Output the (x, y) coordinate of the center of the cell containing the given text.  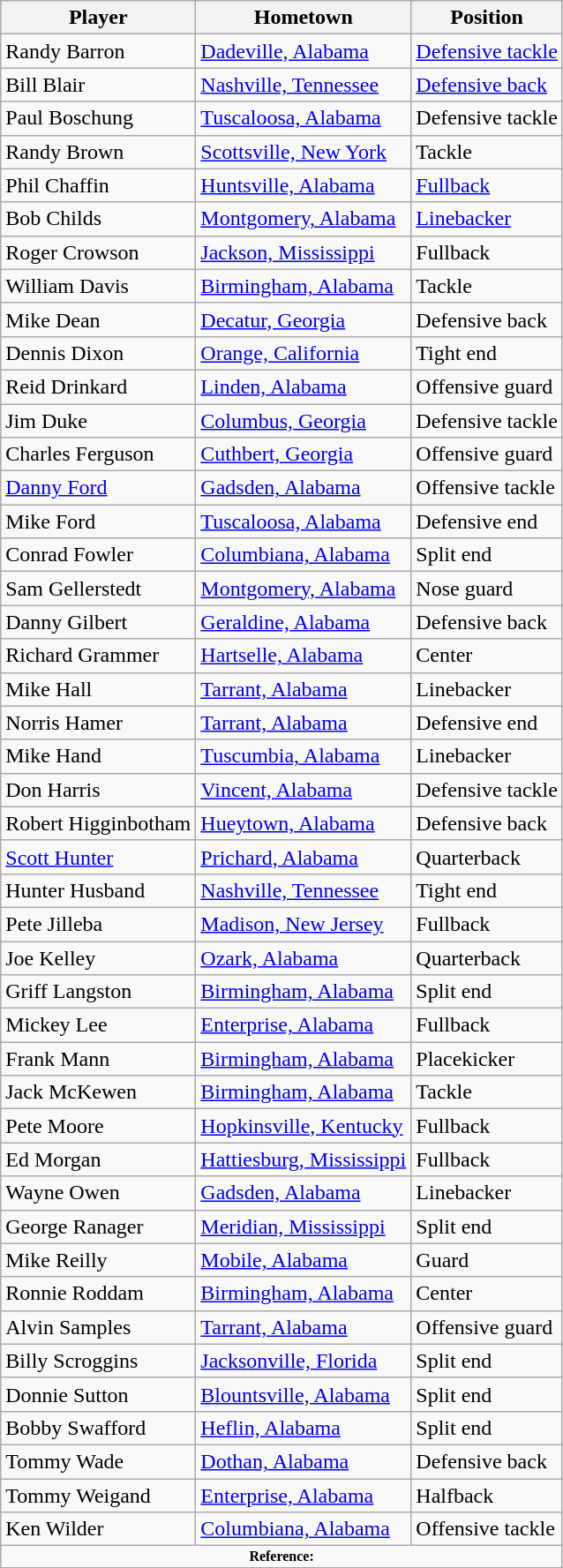
Tommy Wade (99, 1461)
Mike Ford (99, 521)
Reference: (282, 1557)
Bob Childs (99, 219)
Richard Grammer (99, 656)
Ken Wilder (99, 1529)
Robert Higginbotham (99, 823)
Mike Reilly (99, 1260)
Randy Brown (99, 152)
Bobby Swafford (99, 1428)
Hattiesburg, Mississippi (304, 1159)
Nose guard (487, 589)
Joe Kelley (99, 957)
Danny Gilbert (99, 622)
Player (99, 18)
Roger Crowson (99, 252)
Jim Duke (99, 421)
William Davis (99, 286)
Linden, Alabama (304, 386)
Frank Mann (99, 1059)
Heflin, Alabama (304, 1428)
Dothan, Alabama (304, 1461)
Pete Moore (99, 1126)
Hunter Husband (99, 890)
Guard (487, 1260)
Meridian, Mississippi (304, 1227)
Hueytown, Alabama (304, 823)
Wayne Owen (99, 1193)
Reid Drinkard (99, 386)
Pete Jilleba (99, 924)
Tuscumbia, Alabama (304, 756)
Jackson, Mississippi (304, 252)
Hartselle, Alabama (304, 656)
Hometown (304, 18)
Placekicker (487, 1059)
Tommy Weigand (99, 1496)
Dadeville, Alabama (304, 51)
Orange, California (304, 353)
Jack McKewen (99, 1092)
Norris Hamer (99, 723)
Mike Dean (99, 319)
Columbus, Georgia (304, 421)
Scott Hunter (99, 857)
Huntsville, Alabama (304, 185)
Vincent, Alabama (304, 790)
Randy Barron (99, 51)
Cuthbert, Georgia (304, 454)
George Ranager (99, 1227)
Don Harris (99, 790)
Mickey Lee (99, 1025)
Donnie Sutton (99, 1394)
Phil Chaffin (99, 185)
Conrad Fowler (99, 555)
Mike Hand (99, 756)
Griff Langston (99, 992)
Billy Scroggins (99, 1361)
Mike Hall (99, 689)
Danny Ford (99, 488)
Mobile, Alabama (304, 1260)
Scottsville, New York (304, 152)
Geraldine, Alabama (304, 622)
Ronnie Roddam (99, 1294)
Jacksonville, Florida (304, 1361)
Decatur, Georgia (304, 319)
Sam Gellerstedt (99, 589)
Charles Ferguson (99, 454)
Bill Blair (99, 85)
Prichard, Alabama (304, 857)
Paul Boschung (99, 118)
Position (487, 18)
Madison, New Jersey (304, 924)
Dennis Dixon (99, 353)
Hopkinsville, Kentucky (304, 1126)
Ed Morgan (99, 1159)
Ozark, Alabama (304, 957)
Blountsville, Alabama (304, 1394)
Halfback (487, 1496)
Alvin Samples (99, 1327)
